Determine the [x, y] coordinate at the center of the cell enclosing the given text.  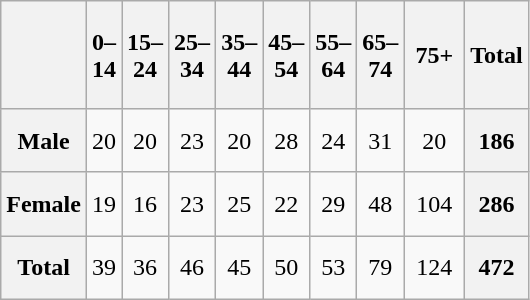
Male [44, 140]
53 [334, 268]
16 [146, 204]
65–74 [380, 55]
22 [286, 204]
104 [434, 204]
186 [497, 140]
29 [334, 204]
124 [434, 268]
472 [497, 268]
Female [44, 204]
19 [104, 204]
75+ [434, 55]
25–34 [192, 55]
39 [104, 268]
35–44 [240, 55]
36 [146, 268]
45–54 [286, 55]
286 [497, 204]
25 [240, 204]
45 [240, 268]
15–24 [146, 55]
48 [380, 204]
0–14 [104, 55]
55–64 [334, 55]
24 [334, 140]
79 [380, 268]
28 [286, 140]
46 [192, 268]
50 [286, 268]
31 [380, 140]
